Pinpoint the cell where the given text exists, returning its (x, y) midpoint coordinate. 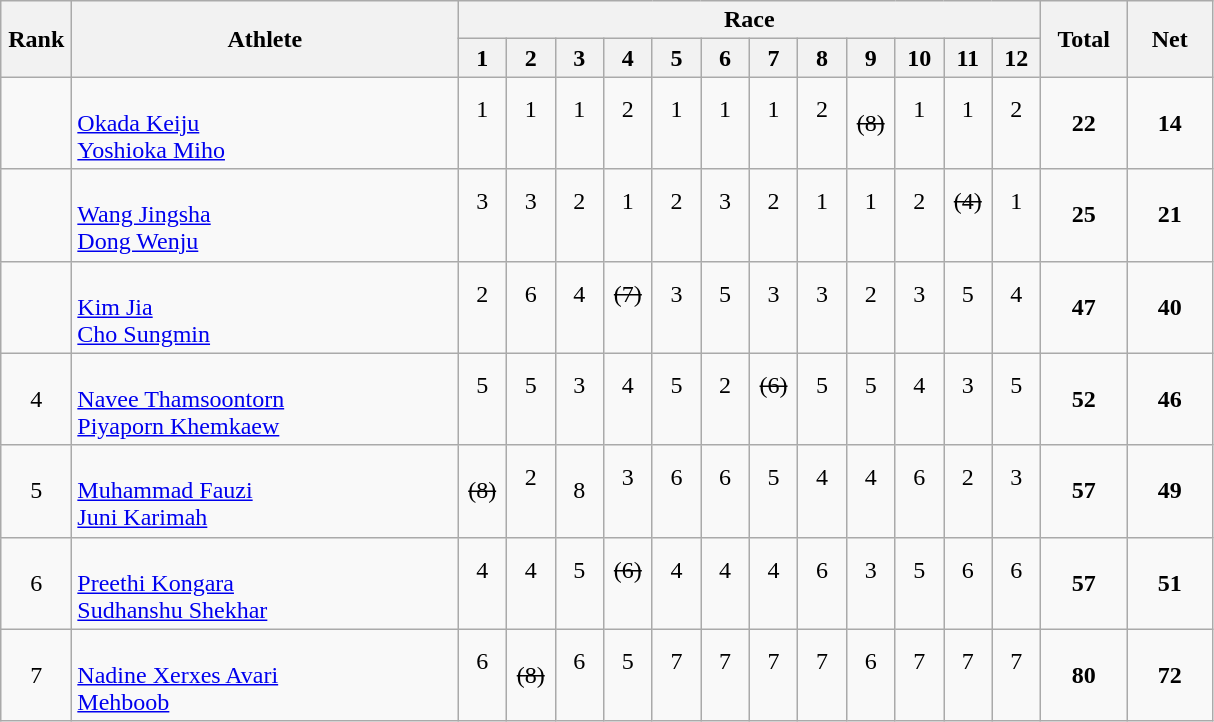
Race (750, 20)
51 (1170, 583)
Kim JiaCho Sungmin (265, 307)
80 (1084, 675)
49 (1170, 491)
12 (1016, 58)
10 (920, 58)
40 (1170, 307)
Net (1170, 39)
Total (1084, 39)
22 (1084, 123)
Navee ThamsoontornPiyaporn Khemkaew (265, 399)
Nadine Xerxes AvariMehboob (265, 675)
(7) (628, 307)
Okada KeijuYoshioka Miho (265, 123)
72 (1170, 675)
52 (1084, 399)
Preethi KongaraSudhanshu Shekhar (265, 583)
Muhammad FauziJuni Karimah (265, 491)
Rank (36, 39)
Wang JingshaDong Wenju (265, 215)
9 (870, 58)
14 (1170, 123)
11 (968, 58)
25 (1084, 215)
(4) (968, 215)
Athlete (265, 39)
46 (1170, 399)
21 (1170, 215)
47 (1084, 307)
